Scan for the cell matching the given text and deliver its [x, y] coordinate at center. 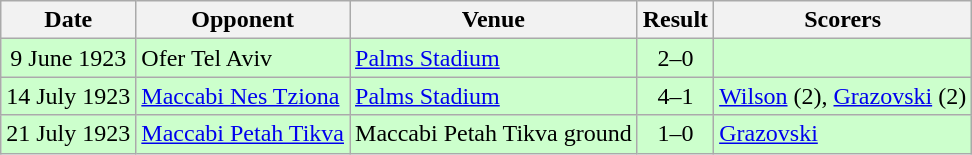
Wilson (2), Grazovski (2) [843, 96]
Venue [494, 20]
Result [675, 20]
9 June 1923 [68, 58]
Maccabi Nes Tziona [243, 96]
Ofer Tel Aviv [243, 58]
21 July 1923 [68, 134]
Date [68, 20]
Maccabi Petah Tikva [243, 134]
2–0 [675, 58]
14 July 1923 [68, 96]
1–0 [675, 134]
Scorers [843, 20]
Opponent [243, 20]
Grazovski [843, 134]
4–1 [675, 96]
Maccabi Petah Tikva ground [494, 134]
